Provide the [x, y] coordinate of the cell's center where the given text is located.  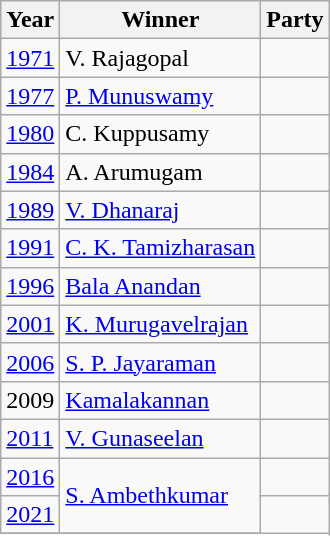
A. Arumugam [160, 172]
1980 [30, 134]
1989 [30, 210]
2021 [30, 515]
C. Kuppusamy [160, 134]
Winner [160, 20]
1996 [30, 286]
2001 [30, 324]
2011 [30, 438]
V. Gunaseelan [160, 438]
V. Rajagopal [160, 58]
2009 [30, 400]
S. Ambethkumar [160, 496]
1977 [30, 96]
V. Dhanaraj [160, 210]
1984 [30, 172]
Party [295, 20]
Kamalakannan [160, 400]
2016 [30, 477]
Bala Anandan [160, 286]
C. K. Tamizharasan [160, 248]
Year [30, 20]
1991 [30, 248]
2006 [30, 362]
1971 [30, 58]
S. P. Jayaraman [160, 362]
K. Murugavelrajan [160, 324]
P. Munuswamy [160, 96]
